Find where the given text appears and provide that cell's center as [X, Y] coordinate. 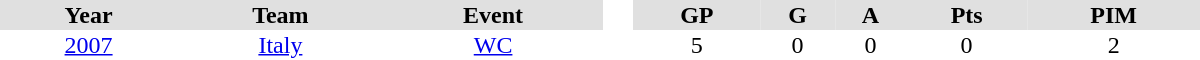
2007 [88, 45]
G [798, 15]
WC [494, 45]
PIM [1114, 15]
Team [280, 15]
GP [697, 15]
Italy [280, 45]
Event [494, 15]
A [870, 15]
5 [697, 45]
Year [88, 15]
Pts [967, 15]
2 [1114, 45]
